Return [x, y] of the center of cell containing provided text 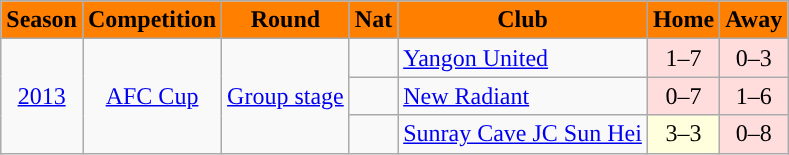
Yangon United [523, 58]
Season [42, 20]
2013 [42, 96]
Club [523, 20]
0–7 [683, 96]
3–3 [683, 134]
AFC Cup [152, 96]
1–6 [754, 96]
Home [683, 20]
1–7 [683, 58]
Group stage [286, 96]
Nat [373, 20]
0–8 [754, 134]
0–3 [754, 58]
Round [286, 20]
New Radiant [523, 96]
Away [754, 20]
Sunray Cave JC Sun Hei [523, 134]
Competition [152, 20]
